From the cell containing the given text, extract its center point as (x, y) coordinate. 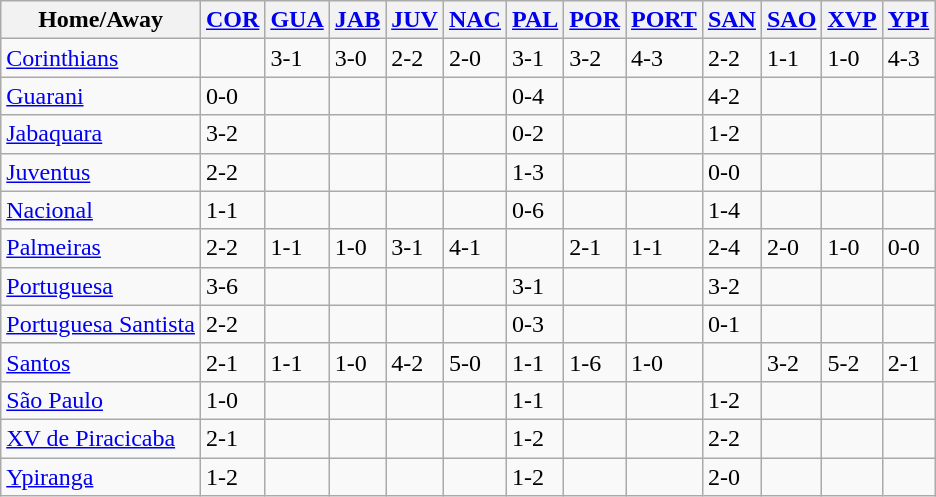
5-2 (852, 362)
POR (595, 20)
1-4 (732, 210)
COR (232, 20)
GUA (297, 20)
0-6 (534, 210)
XV de Piracicaba (101, 438)
Nacional (101, 210)
1-6 (595, 362)
5-0 (474, 362)
3-0 (357, 58)
PAL (534, 20)
NAC (474, 20)
Jabaquara (101, 134)
XVP (852, 20)
2-4 (732, 248)
São Paulo (101, 400)
0-2 (534, 134)
Portuguesa Santista (101, 324)
Santos (101, 362)
Home/Away (101, 20)
Juventus (101, 172)
Portuguesa (101, 286)
JUV (415, 20)
SAO (791, 20)
4-1 (474, 248)
JAB (357, 20)
0-4 (534, 96)
0-3 (534, 324)
YPI (908, 20)
0-1 (732, 324)
SAN (732, 20)
Ypiranga (101, 477)
3-6 (232, 286)
Palmeiras (101, 248)
1-3 (534, 172)
PORT (664, 20)
Guarani (101, 96)
Corinthians (101, 58)
